Output the [X, Y] coordinate of the center of the cell containing the given text.  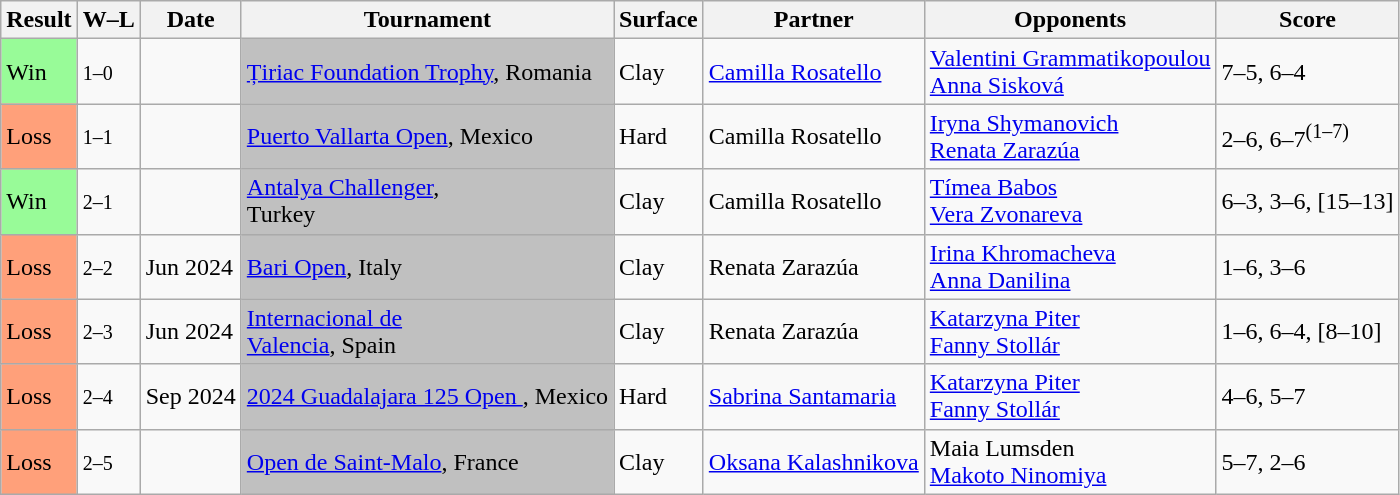
5–7, 2–6 [1308, 462]
2–6, 6–7(1–7) [1308, 136]
4–6, 5–7 [1308, 396]
Antalya Challenger, Turkey [427, 202]
Result [39, 20]
Tournament [427, 20]
1–6, 6–4, [8–10] [1308, 332]
Irina Khromacheva Anna Danilina [1070, 266]
2–1 [108, 202]
2–3 [108, 332]
Open de Saint-Malo, France [427, 462]
Tímea Babos Vera Zvonareva [1070, 202]
W–L [108, 20]
Iryna Shymanovich Renata Zarazúa [1070, 136]
Date [190, 20]
2024 Guadalajara 125 Open , Mexico [427, 396]
Bari Open, Italy [427, 266]
Score [1308, 20]
Sabrina Santamaria [814, 396]
Partner [814, 20]
7–5, 6–4 [1308, 72]
Puerto Vallarta Open, Mexico [427, 136]
2–2 [108, 266]
1–0 [108, 72]
1–6, 3–6 [1308, 266]
Țiriac Foundation Trophy, Romania [427, 72]
2–5 [108, 462]
Internacional de Valencia, Spain [427, 332]
Valentini Grammatikopoulou Anna Sisková [1070, 72]
Oksana Kalashnikova [814, 462]
1–1 [108, 136]
Opponents [1070, 20]
Surface [659, 20]
2–4 [108, 396]
Sep 2024 [190, 396]
Maia Lumsden Makoto Ninomiya [1070, 462]
6–3, 3–6, [15–13] [1308, 202]
